From the cell containing the given text, extract its center point as (x, y) coordinate. 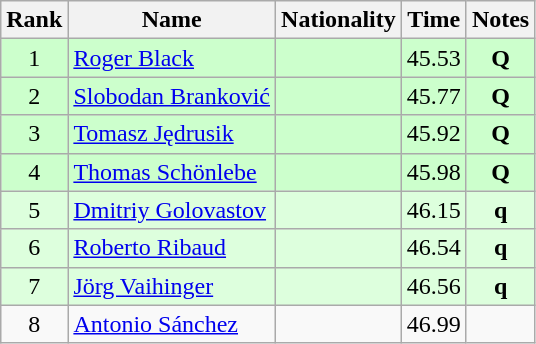
Antonio Sánchez (172, 324)
1 (34, 58)
45.53 (434, 58)
Thomas Schönlebe (172, 172)
5 (34, 210)
45.92 (434, 134)
46.54 (434, 248)
Dmitriy Golovastov (172, 210)
Name (172, 20)
46.99 (434, 324)
Slobodan Branković (172, 96)
Time (434, 20)
Roberto Ribaud (172, 248)
Jörg Vaihinger (172, 286)
2 (34, 96)
Roger Black (172, 58)
8 (34, 324)
Notes (500, 20)
7 (34, 286)
46.15 (434, 210)
45.77 (434, 96)
Rank (34, 20)
3 (34, 134)
46.56 (434, 286)
45.98 (434, 172)
Tomasz Jędrusik (172, 134)
4 (34, 172)
6 (34, 248)
Nationality (339, 20)
